Extract the [x, y] coordinate from the center of the cell holding the provided text.  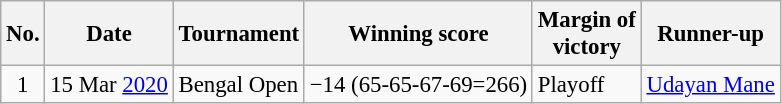
Winning score [418, 34]
Bengal Open [238, 85]
Date [109, 34]
Tournament [238, 34]
Margin ofvictory [586, 34]
−14 (65-65-67-69=266) [418, 85]
Udayan Mane [710, 85]
15 Mar 2020 [109, 85]
Runner-up [710, 34]
Playoff [586, 85]
1 [23, 85]
No. [23, 34]
